Pinpoint the cell where the given text exists, returning its [x, y] midpoint coordinate. 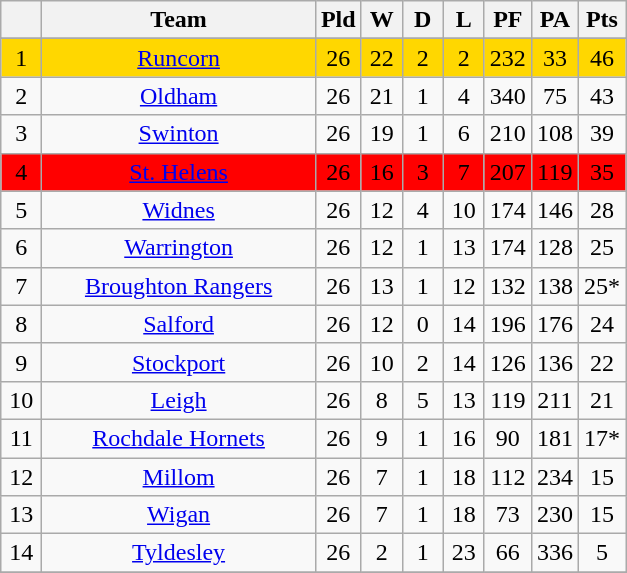
340 [508, 96]
66 [508, 553]
0 [422, 324]
11 [22, 438]
19 [382, 134]
232 [508, 58]
Leigh [179, 400]
126 [508, 362]
Oldham [179, 96]
176 [554, 324]
39 [602, 134]
Warrington [179, 248]
Salford [179, 324]
73 [508, 515]
28 [602, 210]
Runcorn [179, 58]
336 [554, 553]
138 [554, 286]
108 [554, 134]
Team [179, 20]
Millom [179, 477]
211 [554, 400]
Widnes [179, 210]
24 [602, 324]
Broughton Rangers [179, 286]
43 [602, 96]
St. Helens [179, 172]
Tyldesley [179, 553]
Pts [602, 20]
136 [554, 362]
23 [464, 553]
25 [602, 248]
234 [554, 477]
L [464, 20]
W [382, 20]
D [422, 20]
PA [554, 20]
75 [554, 96]
181 [554, 438]
210 [508, 134]
PF [508, 20]
46 [602, 58]
Stockport [179, 362]
35 [602, 172]
128 [554, 248]
Swinton [179, 134]
207 [508, 172]
17* [602, 438]
112 [508, 477]
33 [554, 58]
132 [508, 286]
90 [508, 438]
25* [602, 286]
146 [554, 210]
196 [508, 324]
Pld [338, 20]
Wigan [179, 515]
230 [554, 515]
Rochdale Hornets [179, 438]
